Output the (X, Y) coordinate of the center of the cell containing the given text.  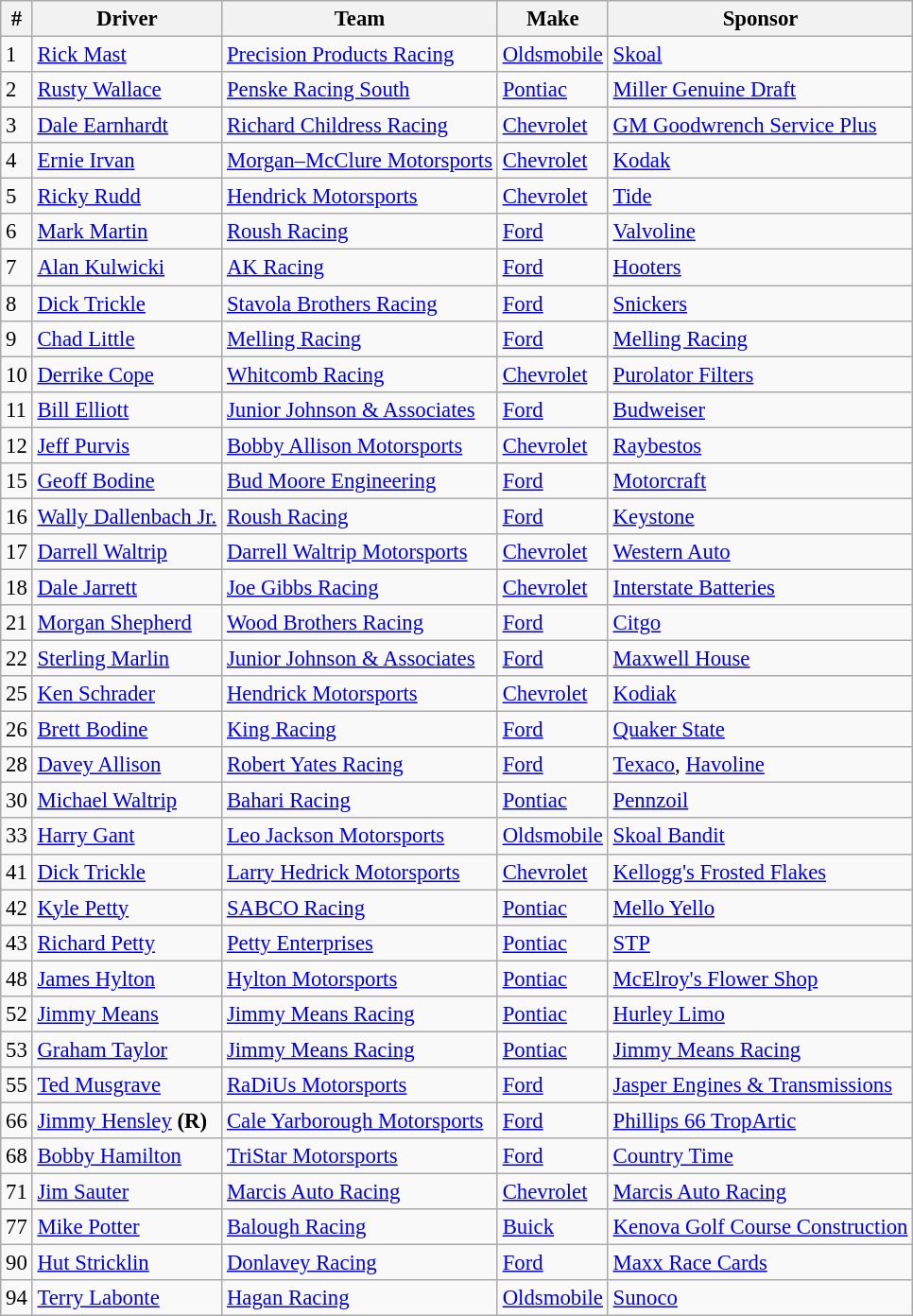
71 (17, 1192)
Maxwell House (760, 659)
Ken Schrader (127, 694)
Rick Mast (127, 55)
Bud Moore Engineering (360, 481)
21 (17, 623)
Larry Hedrick Motorsports (360, 872)
AK Racing (360, 268)
Sunoco (760, 1298)
Terry Labonte (127, 1298)
Alan Kulwicki (127, 268)
McElroy's Flower Shop (760, 978)
2 (17, 90)
25 (17, 694)
Joe Gibbs Racing (360, 587)
17 (17, 552)
Texaco, Havoline (760, 765)
Bobby Allison Motorsports (360, 445)
Darrell Waltrip Motorsports (360, 552)
Hylton Motorsports (360, 978)
43 (17, 943)
Motorcraft (760, 481)
8 (17, 303)
Dale Earnhardt (127, 126)
Mark Martin (127, 232)
94 (17, 1298)
Jasper Engines & Transmissions (760, 1085)
Darrell Waltrip (127, 552)
11 (17, 409)
Ernie Irvan (127, 161)
Whitcomb Racing (360, 374)
7 (17, 268)
Michael Waltrip (127, 801)
Bobby Hamilton (127, 1156)
42 (17, 908)
12 (17, 445)
Wood Brothers Racing (360, 623)
Snickers (760, 303)
33 (17, 837)
Valvoline (760, 232)
Skoal (760, 55)
Buick (552, 1227)
Kenova Golf Course Construction (760, 1227)
Graham Taylor (127, 1049)
Stavola Brothers Racing (360, 303)
Penske Racing South (360, 90)
6 (17, 232)
TriStar Motorsports (360, 1156)
Petty Enterprises (360, 943)
28 (17, 765)
10 (17, 374)
68 (17, 1156)
Tide (760, 197)
Driver (127, 19)
Precision Products Racing (360, 55)
3 (17, 126)
Leo Jackson Motorsports (360, 837)
Kyle Petty (127, 908)
Balough Racing (360, 1227)
Dale Jarrett (127, 587)
Derrike Cope (127, 374)
Bahari Racing (360, 801)
Maxx Race Cards (760, 1263)
Robert Yates Racing (360, 765)
5 (17, 197)
Jim Sauter (127, 1192)
1 (17, 55)
STP (760, 943)
Raybestos (760, 445)
Country Time (760, 1156)
Miller Genuine Draft (760, 90)
Richard Childress Racing (360, 126)
Cale Yarborough Motorsports (360, 1120)
SABCO Racing (360, 908)
Jimmy Means (127, 1014)
Skoal Bandit (760, 837)
Pennzoil (760, 801)
Mello Yello (760, 908)
Hurley Limo (760, 1014)
Mike Potter (127, 1227)
James Hylton (127, 978)
Kellogg's Frosted Flakes (760, 872)
Harry Gant (127, 837)
Geoff Bodine (127, 481)
Hooters (760, 268)
Western Auto (760, 552)
26 (17, 730)
Hut Stricklin (127, 1263)
King Racing (360, 730)
Jeff Purvis (127, 445)
Make (552, 19)
48 (17, 978)
Sterling Marlin (127, 659)
Kodak (760, 161)
Interstate Batteries (760, 587)
Davey Allison (127, 765)
Purolator Filters (760, 374)
90 (17, 1263)
15 (17, 481)
Budweiser (760, 409)
Chad Little (127, 338)
Richard Petty (127, 943)
Jimmy Hensley (R) (127, 1120)
55 (17, 1085)
52 (17, 1014)
41 (17, 872)
# (17, 19)
Wally Dallenbach Jr. (127, 516)
Quaker State (760, 730)
Morgan Shepherd (127, 623)
53 (17, 1049)
Phillips 66 TropArtic (760, 1120)
Team (360, 19)
Sponsor (760, 19)
Rusty Wallace (127, 90)
18 (17, 587)
4 (17, 161)
GM Goodwrench Service Plus (760, 126)
77 (17, 1227)
Citgo (760, 623)
Ricky Rudd (127, 197)
RaDiUs Motorsports (360, 1085)
22 (17, 659)
66 (17, 1120)
Kodiak (760, 694)
Brett Bodine (127, 730)
16 (17, 516)
Bill Elliott (127, 409)
Donlavey Racing (360, 1263)
Ted Musgrave (127, 1085)
30 (17, 801)
9 (17, 338)
Hagan Racing (360, 1298)
Keystone (760, 516)
Morgan–McClure Motorsports (360, 161)
